Pinpoint the cell where the given text exists, returning its (X, Y) midpoint coordinate. 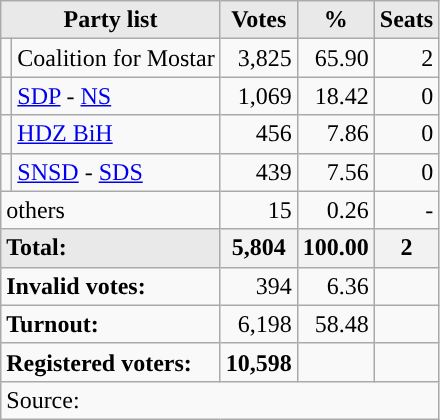
65.90 (336, 58)
Coalition for Mostar (116, 58)
6,198 (258, 324)
Turnout: (110, 324)
5,804 (258, 248)
HDZ BiH (116, 134)
Registered voters: (110, 362)
58.48 (336, 324)
SDP - NS (116, 96)
% (336, 20)
1,069 (258, 96)
Invalid votes: (110, 286)
456 (258, 134)
6.36 (336, 286)
10,598 (258, 362)
7.56 (336, 172)
15 (258, 210)
18.42 (336, 96)
Seats (406, 20)
Source: (220, 400)
Total: (110, 248)
439 (258, 172)
0.26 (336, 210)
7.86 (336, 134)
Votes (258, 20)
others (110, 210)
- (406, 210)
SNSD - SDS (116, 172)
394 (258, 286)
3,825 (258, 58)
Party list (110, 20)
100.00 (336, 248)
